Find where the given text appears and provide that cell's center as (x, y) coordinate. 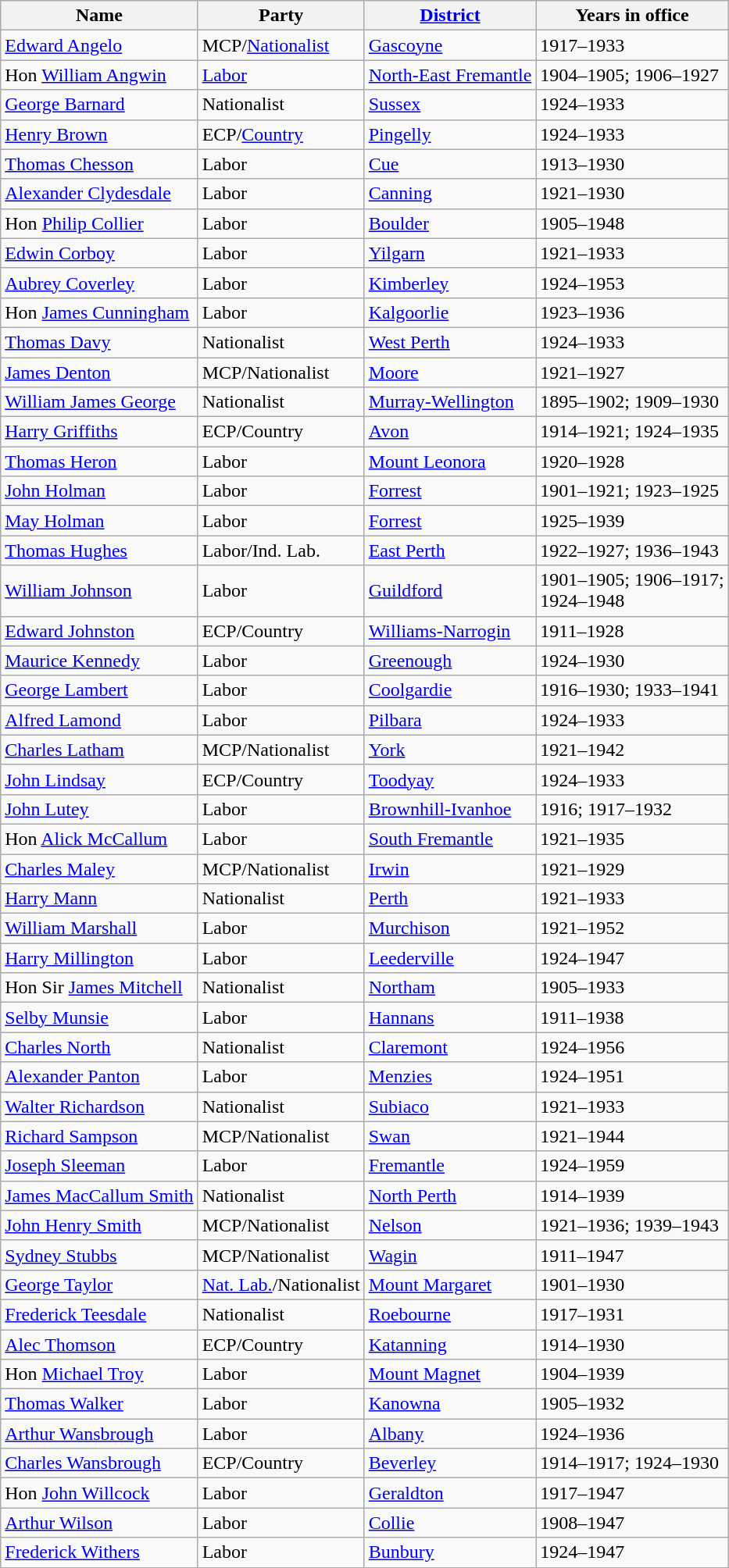
1908–1947 (632, 1523)
1901–1905; 1906–1917;1924–1948 (632, 590)
Boulder (450, 223)
Selby Munsie (99, 1017)
Subiaco (450, 1107)
District (450, 16)
Henry Brown (99, 134)
1925–1939 (632, 521)
1911–1928 (632, 631)
John Henry Smith (99, 1225)
Thomas Hughes (99, 551)
Hon Sir James Mitchell (99, 988)
1921–1927 (632, 372)
East Perth (450, 551)
May Holman (99, 521)
1921–1929 (632, 869)
Katanning (450, 1344)
Kalgoorlie (450, 312)
Harry Mann (99, 899)
1924–1959 (632, 1166)
North Perth (450, 1196)
Sydney Stubbs (99, 1255)
1914–1930 (632, 1344)
Beverley (450, 1463)
Collie (450, 1523)
Canning (450, 194)
1917–1931 (632, 1314)
1921–1944 (632, 1136)
Kanowna (450, 1404)
West Perth (450, 342)
1921–1936; 1939–1943 (632, 1225)
1917–1947 (632, 1493)
Albany (450, 1434)
Thomas Davy (99, 342)
Gascoyne (450, 45)
Murray-Wellington (450, 402)
1921–1935 (632, 839)
Leederville (450, 958)
Pingelly (450, 134)
John Lutey (99, 809)
Thomas Chesson (99, 164)
1924–1956 (632, 1047)
George Taylor (99, 1285)
Menzies (450, 1077)
Irwin (450, 869)
Years in office (632, 16)
James Denton (99, 372)
1905–1933 (632, 988)
Nelson (450, 1225)
Roebourne (450, 1314)
Nat. Lab./Nationalist (281, 1285)
Party (281, 16)
Perth (450, 899)
Hon Alick McCallum (99, 839)
Hon William Angwin (99, 75)
Arthur Wilson (99, 1523)
Murchison (450, 928)
Bunbury (450, 1552)
Frederick Teesdale (99, 1314)
Charles Latham (99, 750)
Hon Philip Collier (99, 223)
Edward Johnston (99, 631)
Kimberley (450, 283)
Frederick Withers (99, 1552)
Alfred Lamond (99, 720)
1916; 1917–1932 (632, 809)
1914–1921; 1924–1935 (632, 432)
William Johnson (99, 590)
Yilgarn (450, 253)
Charles Maley (99, 869)
1904–1939 (632, 1374)
1914–1917; 1924–1930 (632, 1463)
York (450, 750)
Williams-Narrogin (450, 631)
Hon John Willcock (99, 1493)
1901–1921; 1923–1925 (632, 491)
Claremont (450, 1047)
1921–1942 (632, 750)
John Holman (99, 491)
Richard Sampson (99, 1136)
1922–1927; 1936–1943 (632, 551)
1905–1948 (632, 223)
Harry Millington (99, 958)
John Lindsay (99, 779)
Fremantle (450, 1166)
Wagin (450, 1255)
George Lambert (99, 690)
Hon James Cunningham (99, 312)
1924–1951 (632, 1077)
Edwin Corboy (99, 253)
James MacCallum Smith (99, 1196)
Hannans (450, 1017)
Guildford (450, 590)
Coolgardie (450, 690)
Greenough (450, 661)
Name (99, 16)
Aubrey Coverley (99, 283)
1924–1936 (632, 1434)
1911–1947 (632, 1255)
Avon (450, 432)
George Barnard (99, 105)
Charles Wansbrough (99, 1463)
North-East Fremantle (450, 75)
1911–1938 (632, 1017)
Labor/Ind. Lab. (281, 551)
1895–1902; 1909–1930 (632, 402)
1905–1932 (632, 1404)
Geraldton (450, 1493)
Alexander Panton (99, 1077)
1920–1928 (632, 461)
Charles North (99, 1047)
1921–1930 (632, 194)
William Marshall (99, 928)
1913–1930 (632, 164)
Sussex (450, 105)
Swan (450, 1136)
Moore (450, 372)
Cue (450, 164)
Hon Michael Troy (99, 1374)
Walter Richardson (99, 1107)
1923–1936 (632, 312)
1916–1930; 1933–1941 (632, 690)
Northam (450, 988)
1924–1930 (632, 661)
Thomas Heron (99, 461)
Thomas Walker (99, 1404)
Mount Margaret (450, 1285)
Edward Angelo (99, 45)
1904–1905; 1906–1927 (632, 75)
Arthur Wansbrough (99, 1434)
Maurice Kennedy (99, 661)
1914–1939 (632, 1196)
1921–1952 (632, 928)
Alec Thomson (99, 1344)
Alexander Clydesdale (99, 194)
Brownhill-Ivanhoe (450, 809)
1924–1953 (632, 283)
William James George (99, 402)
1917–1933 (632, 45)
South Fremantle (450, 839)
Mount Magnet (450, 1374)
Harry Griffiths (99, 432)
Toodyay (450, 779)
1901–1930 (632, 1285)
Joseph Sleeman (99, 1166)
Pilbara (450, 720)
Mount Leonora (450, 461)
